Return the [x, y] coordinate for the center point of the cell that contains the specified text.  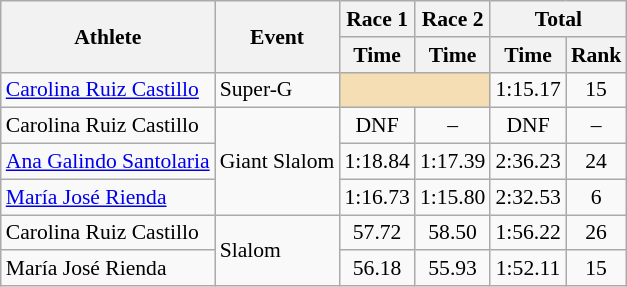
1:56.22 [528, 233]
1:17.39 [452, 162]
1:52.11 [528, 269]
Slalom [278, 250]
Giant Slalom [278, 162]
Rank [596, 55]
Athlete [108, 36]
Race 1 [376, 19]
57.72 [376, 233]
Total [558, 19]
2:36.23 [528, 162]
1:15.17 [528, 90]
Race 2 [452, 19]
26 [596, 233]
1:15.80 [452, 197]
6 [596, 197]
Super-G [278, 90]
24 [596, 162]
56.18 [376, 269]
2:32.53 [528, 197]
55.93 [452, 269]
1:18.84 [376, 162]
58.50 [452, 233]
Ana Galindo Santolaria [108, 162]
Event [278, 36]
1:16.73 [376, 197]
